For the text-containing cell, return its midpoint in (x, y) coordinate format. 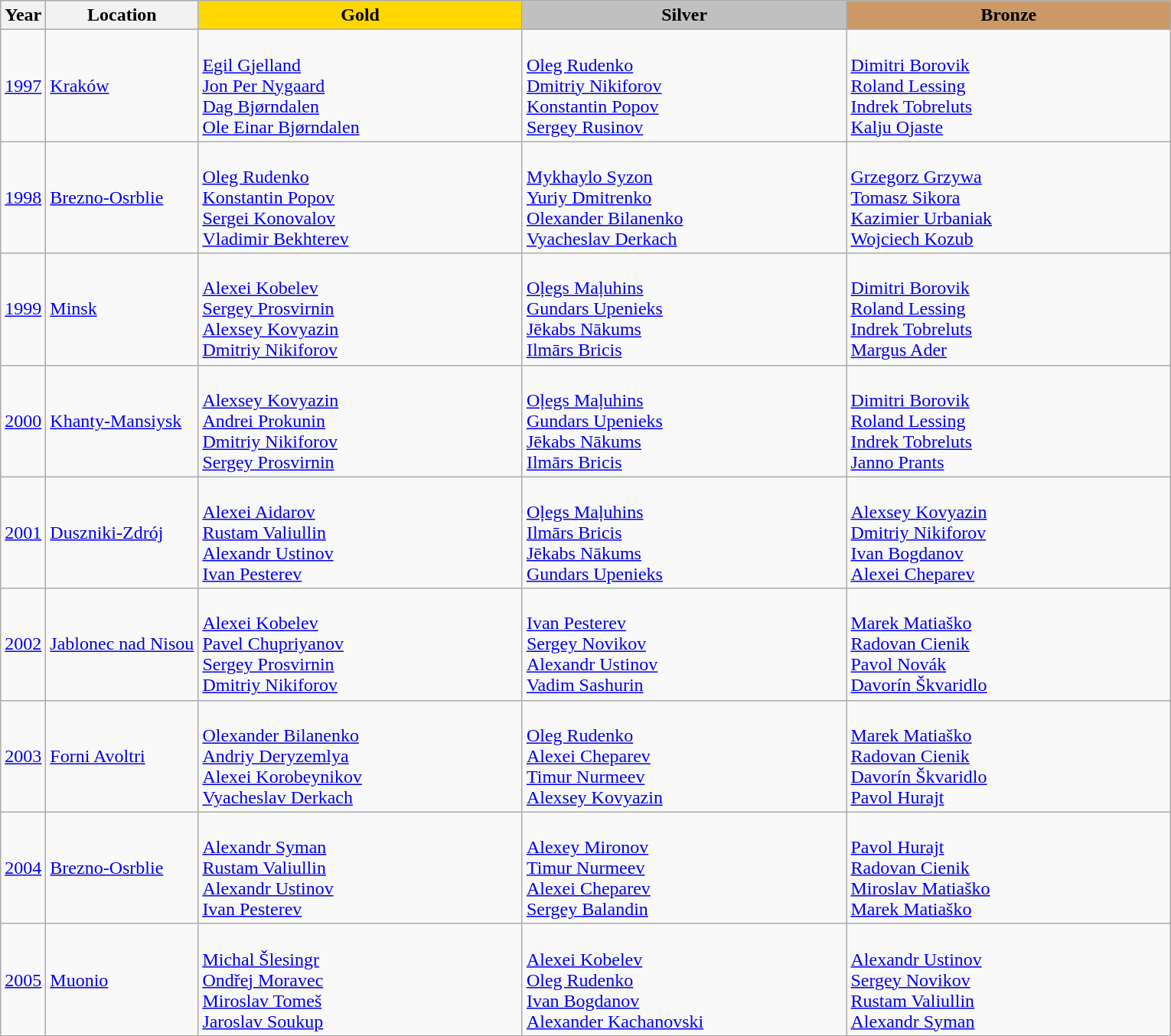
Location (122, 15)
2000 (23, 421)
Mykhaylo SyzonYuriy DmitrenkoOlexander BilanenkoVyacheslav Derkach (684, 197)
Alexsey KovyazinDmitriy NikiforovIvan BogdanovAlexei Cheparev (1009, 533)
Silver (684, 15)
Muonio (122, 979)
Alexandr SymanRustam ValiullinAlexandr UstinovIvan Pesterev (360, 868)
Oļegs MaļuhinsIlmārs BricisJēkabs NākumsGundars Upenieks (684, 533)
Gold (360, 15)
Alexei KobelevSergey ProsvirninAlexsey KovyazinDmitriy Nikiforov (360, 309)
Alexei AidarovRustam ValiullinAlexandr UstinovIvan Pesterev (360, 533)
Marek MatiaškoRadovan CienikPavol NovákDavorín Škvaridlo (1009, 644)
Pavol HurajtRadovan CienikMiroslav MatiaškoMarek Matiaško (1009, 868)
Olexander BilanenkoAndriy DeryzemlyaAlexei KorobeynikovVyacheslav Derkach (360, 756)
Jablonec nad Nisou (122, 644)
2004 (23, 868)
2001 (23, 533)
Oleg RudenkoAlexei CheparevTimur NurmeevAlexsey Kovyazin (684, 756)
2002 (23, 644)
Forni Avoltri (122, 756)
Marek MatiaškoRadovan CienikDavorín ŠkvaridloPavol Hurajt (1009, 756)
Dimitri BorovikRoland LessingIndrek TobrelutsJanno Prants (1009, 421)
Dimitri BorovikRoland LessingIndrek TobrelutsKalju Ojaste (1009, 86)
Year (23, 15)
Egil GjellandJon Per NygaardDag BjørndalenOle Einar Bjørndalen (360, 86)
2005 (23, 979)
Alexei KobelevPavel ChupriyanovSergey ProsvirninDmitriy Nikiforov (360, 644)
Ivan PesterevSergey NovikovAlexandr UstinovVadim Sashurin (684, 644)
Duszniki-Zdrój (122, 533)
1999 (23, 309)
Khanty-Mansiysk (122, 421)
Michal ŠlesingrOndřej MoravecMiroslav TomešJaroslav Soukup (360, 979)
Oleg RudenkoDmitriy NikiforovKonstantin PopovSergey Rusinov (684, 86)
Alexandr UstinovSergey NovikovRustam ValiullinAlexandr Syman (1009, 979)
Grzegorz GrzywaTomasz SikoraKazimier UrbaniakWojciech Kozub (1009, 197)
1998 (23, 197)
1997 (23, 86)
Dimitri BorovikRoland LessingIndrek TobrelutsMargus Ader (1009, 309)
Kraków (122, 86)
Minsk (122, 309)
Alexsey KovyazinAndrei ProkuninDmitriy NikiforovSergey Prosvirnin (360, 421)
Alexey MironovTimur NurmeevAlexei CheparevSergey Balandin (684, 868)
Oleg RudenkoKonstantin PopovSergei KonovalovVladimir Bekhterev (360, 197)
Bronze (1009, 15)
Alexei KobelevOleg RudenkoIvan BogdanovAlexander Kachanovski (684, 979)
2003 (23, 756)
